Return the [X, Y] coordinate for the center point of the cell that contains the specified text.  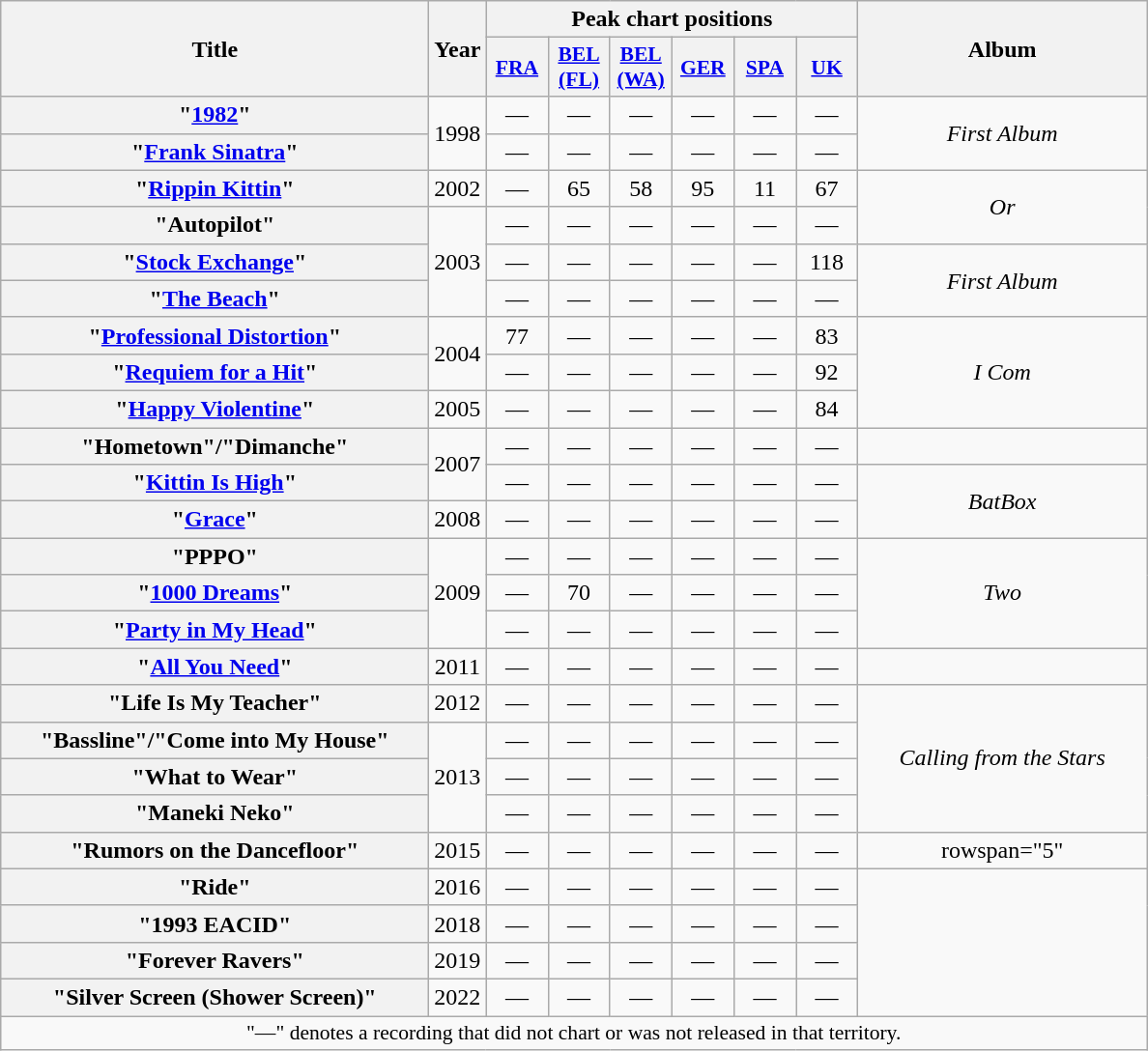
95 [703, 188]
11 [764, 188]
2005 [458, 409]
"1000 Dreams" [215, 593]
I Com [1003, 372]
"—" denotes a recording that did not chart or was not released in that territory. [574, 1034]
2007 [458, 464]
2004 [458, 354]
BEL(WA) [641, 68]
"Ride" [215, 887]
2018 [458, 923]
Or [1003, 207]
"PPPO" [215, 556]
"Kittin Is High" [215, 483]
"Professional Distortion" [215, 335]
77 [517, 335]
2009 [458, 593]
rowspan="5" [1003, 850]
"Happy Violentine" [215, 409]
"What to Wear" [215, 777]
2022 [458, 997]
GER [703, 68]
2002 [458, 188]
Title [215, 48]
Two [1003, 593]
84 [827, 409]
FRA [517, 68]
2003 [458, 262]
58 [641, 188]
83 [827, 335]
"Frank Sinatra" [215, 152]
2016 [458, 887]
"Autopilot" [215, 225]
2011 [458, 667]
Calling from the Stars [1003, 758]
SPA [764, 68]
1998 [458, 133]
"Rumors on the Dancefloor" [215, 850]
"1982" [215, 115]
UK [827, 68]
BatBox [1003, 501]
118 [827, 262]
70 [579, 593]
Year [458, 48]
"1993 EACID" [215, 923]
2015 [458, 850]
"The Beach" [215, 298]
67 [827, 188]
2013 [458, 777]
"Bassline"/"Come into My House" [215, 740]
"All You Need" [215, 667]
2019 [458, 960]
"Rippin Kittin" [215, 188]
"Maneki Neko" [215, 813]
Album [1003, 48]
"Life Is My Teacher" [215, 703]
65 [579, 188]
2008 [458, 520]
"Stock Exchange" [215, 262]
92 [827, 372]
"Forever Ravers" [215, 960]
BEL(FL) [579, 68]
"Requiem for a Hit" [215, 372]
"Party in My Head" [215, 630]
2012 [458, 703]
"Grace" [215, 520]
"Silver Screen (Shower Screen)" [215, 997]
"Hometown"/"Dimanche" [215, 445]
Peak chart positions [673, 19]
